Find where the given text appears and provide that cell's center as (x, y) coordinate. 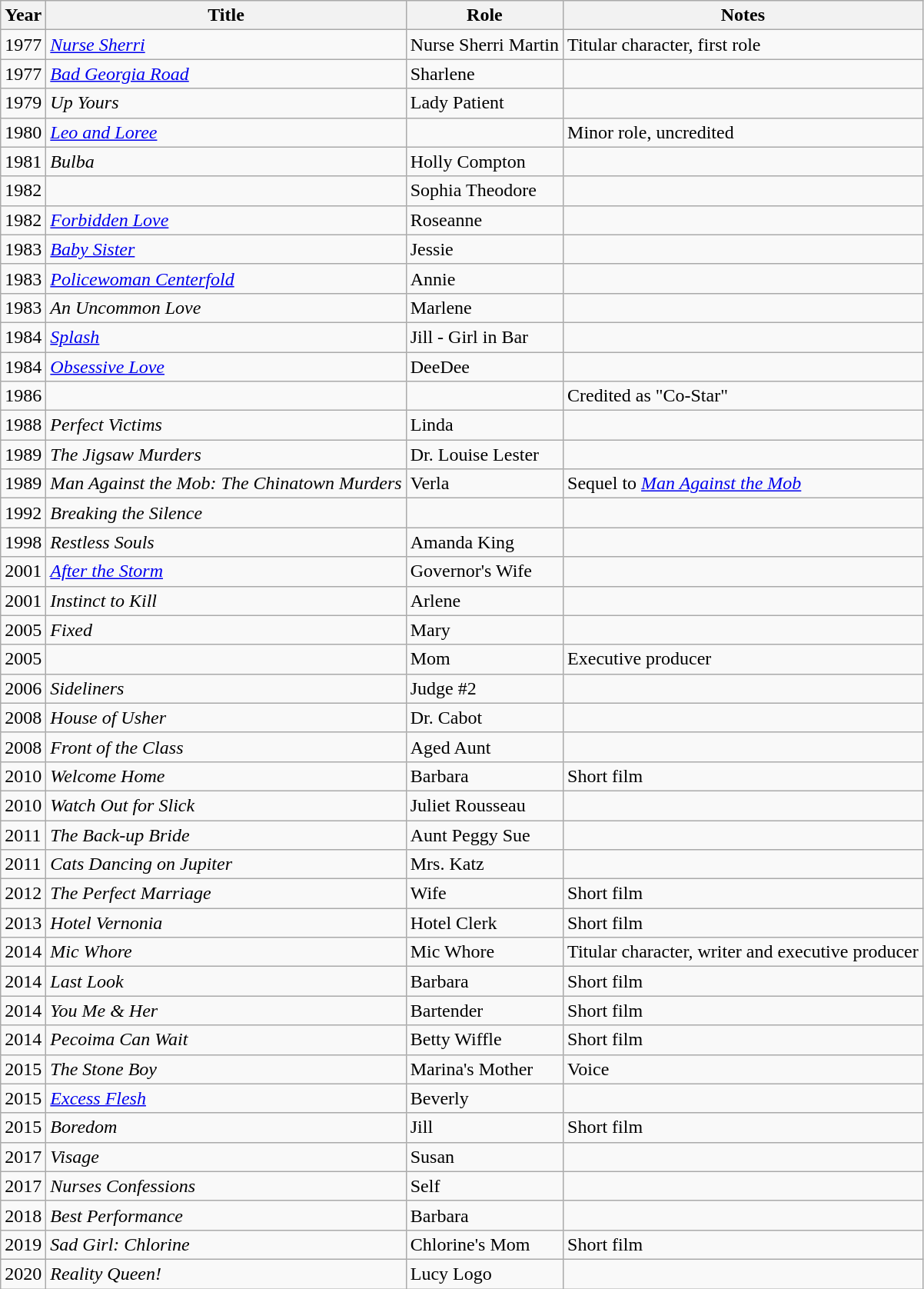
Hotel Vernonia (226, 923)
Mom (484, 659)
Man Against the Mob: The Chinatown Murders (226, 484)
Dr. Louise Lester (484, 455)
Susan (484, 1157)
Roseanne (484, 220)
Lady Patient (484, 103)
2006 (23, 688)
1998 (23, 542)
Welcome Home (226, 776)
Sideliners (226, 688)
1992 (23, 513)
Credited as "Co-Star" (743, 396)
Perfect Victims (226, 425)
Titular character, first role (743, 45)
Mrs. Katz (484, 864)
Notes (743, 15)
Role (484, 15)
Nurse Sherri (226, 45)
Hotel Clerk (484, 923)
Jessie (484, 249)
Visage (226, 1157)
DeeDee (484, 367)
Baby Sister (226, 249)
Mary (484, 630)
1979 (23, 103)
Watch Out for Slick (226, 805)
Arlene (484, 601)
Last Look (226, 981)
Marina's Mother (484, 1069)
Bartender (484, 1011)
Minor role, uncredited (743, 132)
Splash (226, 337)
2020 (23, 1274)
Sad Girl: Chlorine (226, 1244)
Jill (484, 1127)
Beverly (484, 1098)
Excess Flesh (226, 1098)
Bad Georgia Road (226, 74)
Linda (484, 425)
Sophia Theodore (484, 191)
House of Usher (226, 718)
Best Performance (226, 1215)
Dr. Cabot (484, 718)
Nurse Sherri Martin (484, 45)
2018 (23, 1215)
Amanda King (484, 542)
Up Yours (226, 103)
Lucy Logo (484, 1274)
The Perfect Marriage (226, 894)
Marlene (484, 308)
Restless Souls (226, 542)
Aunt Peggy Sue (484, 834)
The Stone Boy (226, 1069)
Sequel to Man Against the Mob (743, 484)
Cats Dancing on Jupiter (226, 864)
Wife (484, 894)
1980 (23, 132)
Year (23, 15)
Nurses Confessions (226, 1186)
Boredom (226, 1127)
Self (484, 1186)
Reality Queen! (226, 1274)
Obsessive Love (226, 367)
Pecoima Can Wait (226, 1040)
2013 (23, 923)
Policewoman Centerfold (226, 278)
Sharlene (484, 74)
Fixed (226, 630)
Titular character, writer and executive producer (743, 952)
Holly Compton (484, 162)
The Back-up Bride (226, 834)
Breaking the Silence (226, 513)
Aged Aunt (484, 747)
After the Storm (226, 571)
Chlorine's Mom (484, 1244)
An Uncommon Love (226, 308)
Voice (743, 1069)
Betty Wiffle (484, 1040)
Annie (484, 278)
Governor's Wife (484, 571)
Bulba (226, 162)
Forbidden Love (226, 220)
You Me & Her (226, 1011)
Leo and Loree (226, 132)
Front of the Class (226, 747)
Executive producer (743, 659)
2019 (23, 1244)
Instinct to Kill (226, 601)
1988 (23, 425)
Title (226, 15)
The Jigsaw Murders (226, 455)
2012 (23, 894)
Juliet Rousseau (484, 805)
Judge #2 (484, 688)
Jill - Girl in Bar (484, 337)
Verla (484, 484)
1981 (23, 162)
1986 (23, 396)
